Extract the (X, Y) coordinate from the center of the cell holding the provided text.  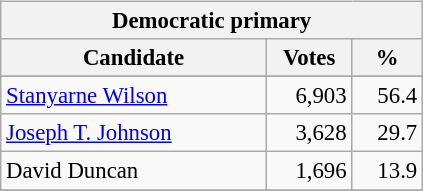
Votes (309, 58)
3,628 (309, 133)
% (388, 58)
13.9 (388, 171)
56.4 (388, 96)
6,903 (309, 96)
David Duncan (134, 171)
29.7 (388, 133)
Candidate (134, 58)
Democratic primary (212, 21)
Joseph T. Johnson (134, 133)
Stanyarne Wilson (134, 96)
1,696 (309, 171)
